Provide the (x, y) coordinate of the cell's center where the given text is located.  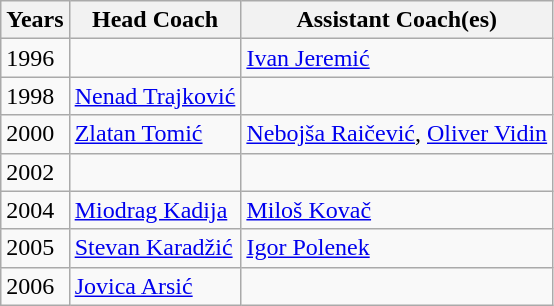
Nenad Trajković (155, 96)
1998 (35, 96)
2000 (35, 134)
Miodrag Kadija (155, 210)
Zlatan Tomić (155, 134)
2002 (35, 172)
1996 (35, 58)
Jovica Arsić (155, 286)
Igor Polenek (397, 248)
Nebojša Raičević, Oliver Vidin (397, 134)
2005 (35, 248)
2004 (35, 210)
2006 (35, 286)
Head Coach (155, 20)
Stevan Karadžić (155, 248)
Miloš Kovač (397, 210)
Years (35, 20)
Assistant Coach(es) (397, 20)
Ivan Jeremić (397, 58)
